Capture the cell that displays the provided text and extract its [x, y] central coordinate. 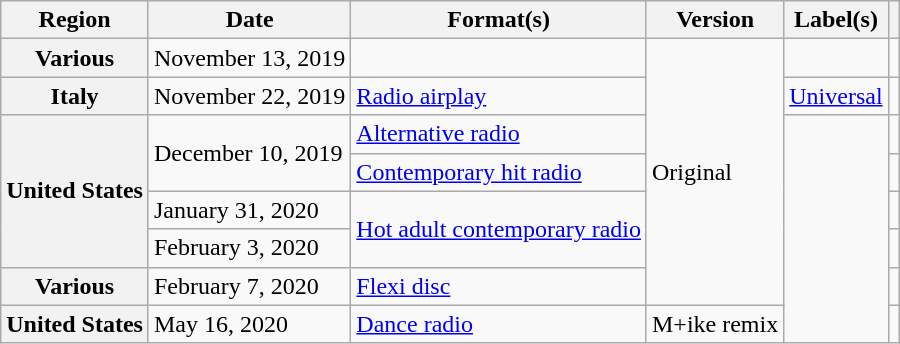
Dance radio [499, 324]
Universal [836, 96]
Alternative radio [499, 134]
Date [249, 20]
Format(s) [499, 20]
February 7, 2020 [249, 286]
Region [75, 20]
Hot adult contemporary radio [499, 229]
Label(s) [836, 20]
Original [714, 172]
January 31, 2020 [249, 210]
Flexi disc [499, 286]
M+ike remix [714, 324]
Italy [75, 96]
February 3, 2020 [249, 248]
Contemporary hit radio [499, 172]
Version [714, 20]
Radio airplay [499, 96]
November 22, 2019 [249, 96]
December 10, 2019 [249, 153]
November 13, 2019 [249, 58]
May 16, 2020 [249, 324]
